Extract the (X, Y) coordinate from the center of the cell holding the provided text.  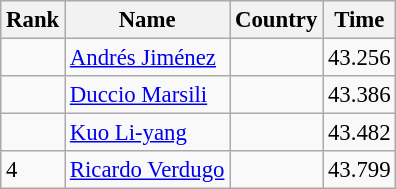
4 (33, 170)
Name (148, 20)
Duccio Marsili (148, 95)
43.256 (360, 58)
Ricardo Verdugo (148, 170)
Rank (33, 20)
43.799 (360, 170)
43.386 (360, 95)
Time (360, 20)
Kuo Li-yang (148, 133)
Andrés Jiménez (148, 58)
Country (276, 20)
43.482 (360, 133)
